Identify which cell holds the provided text, then report its (x, y) central coordinate. 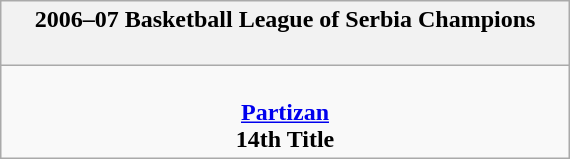
2006–07 Basketball League of Serbia Champions (284, 34)
Partizan14th Title (284, 112)
